Find where the given text appears and provide that cell's center as (X, Y) coordinate. 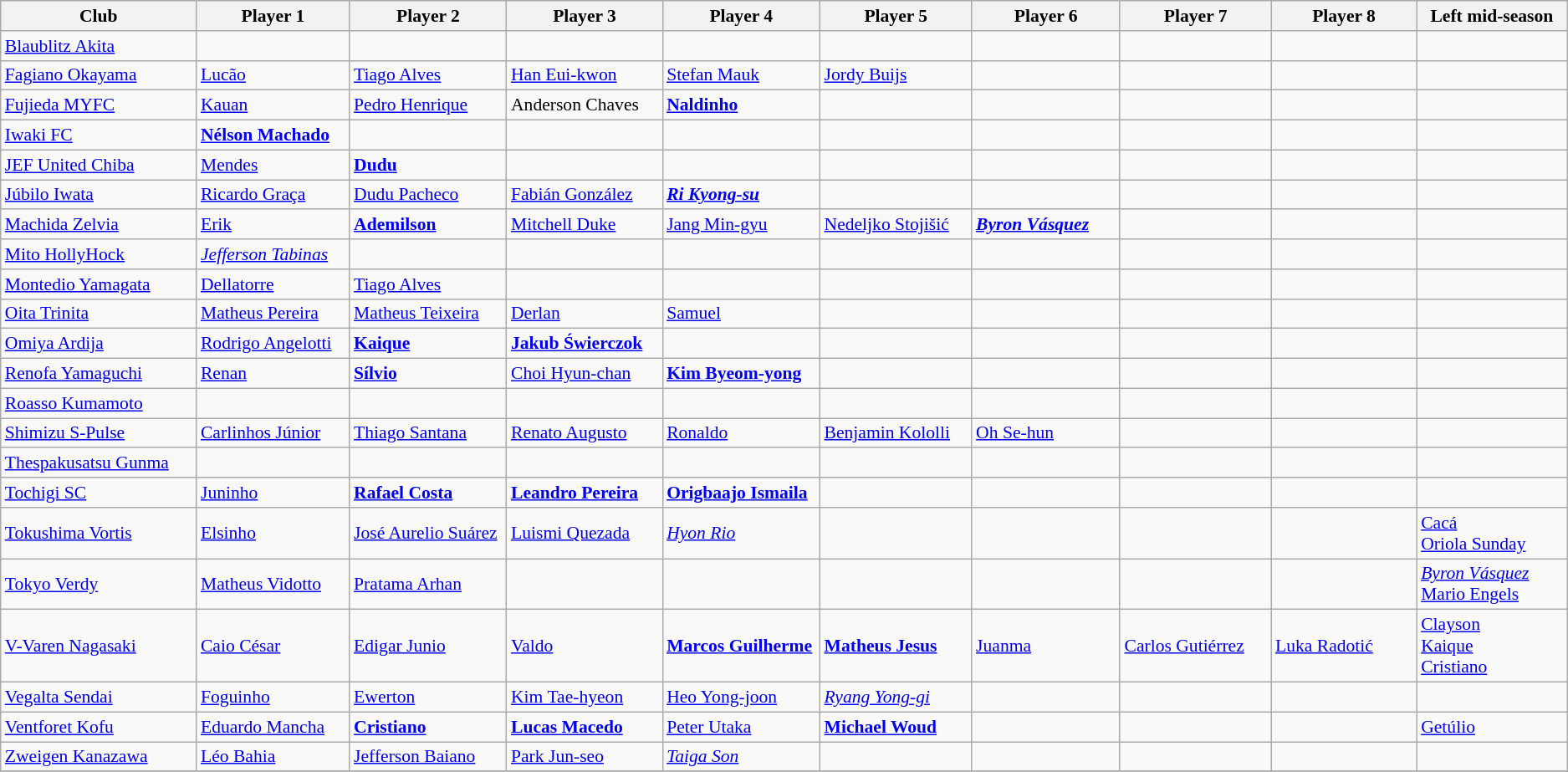
Han Eui-kwon (585, 75)
Fujieda MYFC (99, 105)
Park Jun-seo (585, 757)
Luka Radotić (1344, 646)
Nedeljko Stojišić (896, 225)
Pedro Henrique (428, 105)
Jefferson Baiano (428, 757)
Ronaldo (741, 433)
Juanma (1045, 646)
Byron Vásquez (1045, 225)
Jang Min-gyu (741, 225)
Carlos Gutiérrez (1195, 646)
Oita Trinita (99, 314)
Rafael Costa (428, 493)
V-Varen Nagasaki (99, 646)
Player 7 (1195, 16)
Cacá Oriola Sunday (1492, 534)
JEF United Chiba (99, 165)
Matheus Pereira (273, 314)
Juninho (273, 493)
Renato Augusto (585, 433)
Origbaajo Ismaila (741, 493)
Jordy Buijs (896, 75)
Kim Byeom-yong (741, 374)
Cristiano (428, 727)
Shimizu S-Pulse (99, 433)
Kauan (273, 105)
Fabián González (585, 195)
Samuel (741, 314)
Getúlio (1492, 727)
Fagiano Okayama (99, 75)
Thespakusatsu Gunma (99, 463)
Tochigi SC (99, 493)
Carlinhos Júnior (273, 433)
Thiago Santana (428, 433)
Zweigen Kanazawa (99, 757)
Montedio Yamagata (99, 284)
Omiya Ardija (99, 344)
Ewerton (428, 698)
Edigar Junio (428, 646)
Vegalta Sendai (99, 698)
Heo Yong-joon (741, 698)
Hyon Rio (741, 534)
Oh Se-hun (1045, 433)
Tokushima Vortis (99, 534)
Player 5 (896, 16)
Caio César (273, 646)
Stefan Mauk (741, 75)
Renan (273, 374)
Left mid-season (1492, 16)
Nélson Machado (273, 135)
Ademilson (428, 225)
Mitchell Duke (585, 225)
Naldinho (741, 105)
Ryang Yong-gi (896, 698)
Ricardo Graça (273, 195)
Lucão (273, 75)
Dudu (428, 165)
Elsinho (273, 534)
Anderson Chaves (585, 105)
José Aurelio Suárez (428, 534)
Jefferson Tabinas (273, 254)
Derlan (585, 314)
Valdo (585, 646)
Renofa Yamaguchi (99, 374)
Matheus Jesus (896, 646)
Choi Hyun-chan (585, 374)
Machida Zelvia (99, 225)
Clayson Kaique Cristiano (1492, 646)
Club (99, 16)
Blaublitz Akita (99, 46)
Kim Tae-hyeon (585, 698)
Luismi Quezada (585, 534)
Rodrigo Angelotti (273, 344)
Leandro Pereira (585, 493)
Benjamin Kololli (896, 433)
Mito HollyHock (99, 254)
Matheus Vidotto (273, 584)
Taiga Son (741, 757)
Roasso Kumamoto (99, 403)
Júbilo Iwata (99, 195)
Player 1 (273, 16)
Ri Kyong-su (741, 195)
Peter Utaka (741, 727)
Marcos Guilherme (741, 646)
Eduardo Mancha (273, 727)
Erik (273, 225)
Tokyo Verdy (99, 584)
Dudu Pacheco (428, 195)
Léo Bahia (273, 757)
Iwaki FC (99, 135)
Foguinho (273, 698)
Sílvio (428, 374)
Pratama Arhan (428, 584)
Player 2 (428, 16)
Matheus Teixeira (428, 314)
Kaique (428, 344)
Lucas Macedo (585, 727)
Player 3 (585, 16)
Michael Woud (896, 727)
Jakub Świerczok (585, 344)
Player 8 (1344, 16)
Ventforet Kofu (99, 727)
Player 6 (1045, 16)
Mendes (273, 165)
Byron Vásquez Mario Engels (1492, 584)
Dellatorre (273, 284)
Player 4 (741, 16)
